From the cell containing the given text, extract its center point as (X, Y) coordinate. 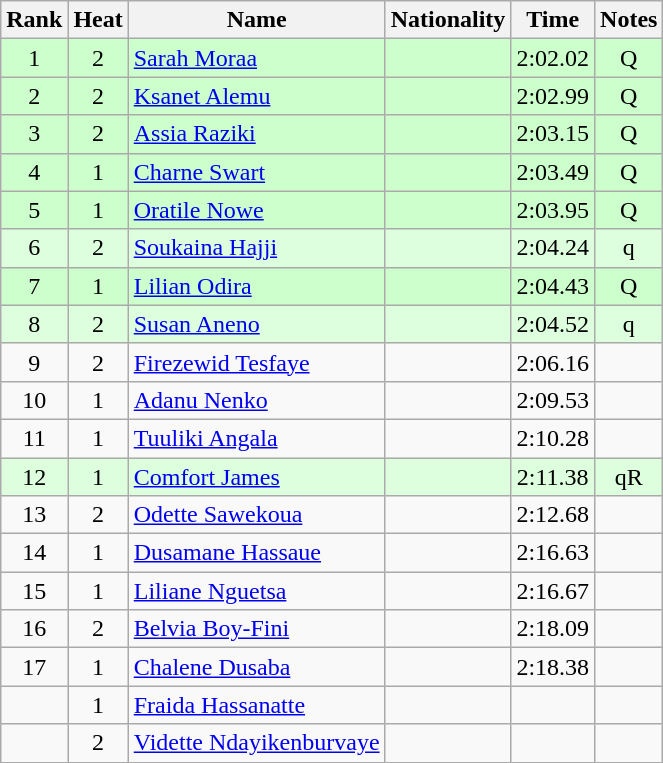
12 (34, 477)
2:16.67 (553, 591)
Charne Swart (256, 172)
6 (34, 248)
11 (34, 438)
Firezewid Tesfaye (256, 362)
2:18.38 (553, 667)
Assia Raziki (256, 134)
Dusamane Hassaue (256, 553)
Liliane Nguetsa (256, 591)
2:09.53 (553, 400)
2:02.02 (553, 58)
2:03.15 (553, 134)
Heat (98, 20)
2:18.09 (553, 629)
Nationality (448, 20)
2:06.16 (553, 362)
9 (34, 362)
2:10.28 (553, 438)
17 (34, 667)
Name (256, 20)
Oratile Nowe (256, 210)
Vidette Ndayikenburvaye (256, 743)
2:12.68 (553, 515)
15 (34, 591)
2:04.43 (553, 286)
Belvia Boy-Fini (256, 629)
Comfort James (256, 477)
Tuuliki Angala (256, 438)
16 (34, 629)
Chalene Dusaba (256, 667)
Ksanet Alemu (256, 96)
Fraida Hassanatte (256, 705)
2:04.52 (553, 324)
Time (553, 20)
8 (34, 324)
Sarah Moraa (256, 58)
10 (34, 400)
13 (34, 515)
2:03.95 (553, 210)
Lilian Odira (256, 286)
Notes (629, 20)
7 (34, 286)
Odette Sawekoua (256, 515)
Rank (34, 20)
5 (34, 210)
14 (34, 553)
Adanu Nenko (256, 400)
qR (629, 477)
3 (34, 134)
2:11.38 (553, 477)
Soukaina Hajji (256, 248)
Susan Aneno (256, 324)
2:16.63 (553, 553)
2:02.99 (553, 96)
2:04.24 (553, 248)
4 (34, 172)
2:03.49 (553, 172)
